Detect which cell encompasses the target text, then output its [X, Y] center coordinate. 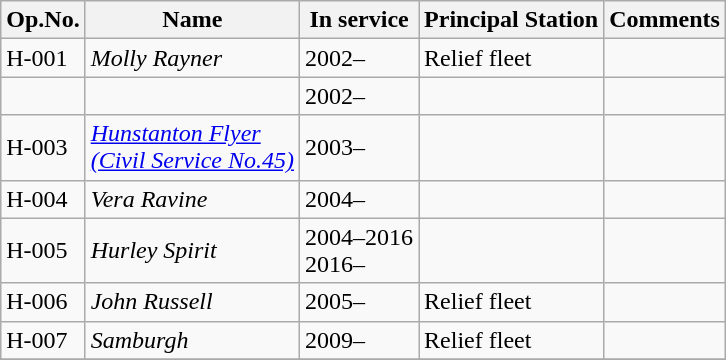
H-006 [43, 302]
Samburgh [192, 340]
H-004 [43, 199]
H-005 [43, 250]
Op.No. [43, 20]
In service [360, 20]
Vera Ravine [192, 199]
Hunstanton Flyer(Civil Service No.45) [192, 148]
Molly Rayner [192, 58]
H-007 [43, 340]
2005– [360, 302]
H-001 [43, 58]
2009– [360, 340]
John Russell [192, 302]
Principal Station [512, 20]
2004–20162016– [360, 250]
Comments [665, 20]
2003– [360, 148]
Hurley Spirit [192, 250]
2004– [360, 199]
Name [192, 20]
H-003 [43, 148]
